Capture the cell that displays the provided text and extract its (x, y) central coordinate. 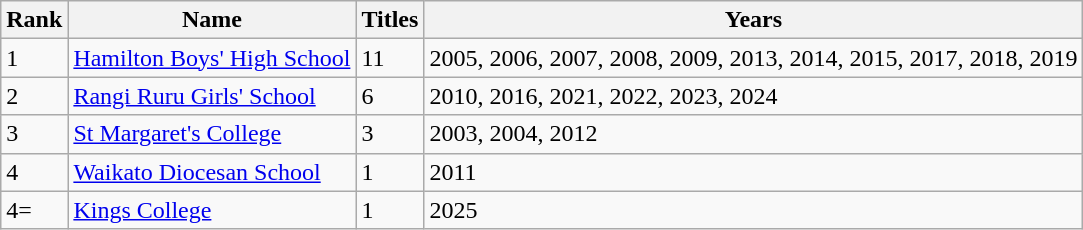
Rank (34, 20)
2011 (754, 172)
4 (34, 172)
2003, 2004, 2012 (754, 134)
Years (754, 20)
Name (212, 20)
Waikato Diocesan School (212, 172)
Rangi Ruru Girls' School (212, 96)
6 (390, 96)
4= (34, 210)
Titles (390, 20)
St Margaret's College (212, 134)
2005, 2006, 2007, 2008, 2009, 2013, 2014, 2015, 2017, 2018, 2019 (754, 58)
11 (390, 58)
Hamilton Boys' High School (212, 58)
2 (34, 96)
2010, 2016, 2021, 2022, 2023, 2024 (754, 96)
Kings College (212, 210)
2025 (754, 210)
